Return (X, Y) of the center of cell containing provided text 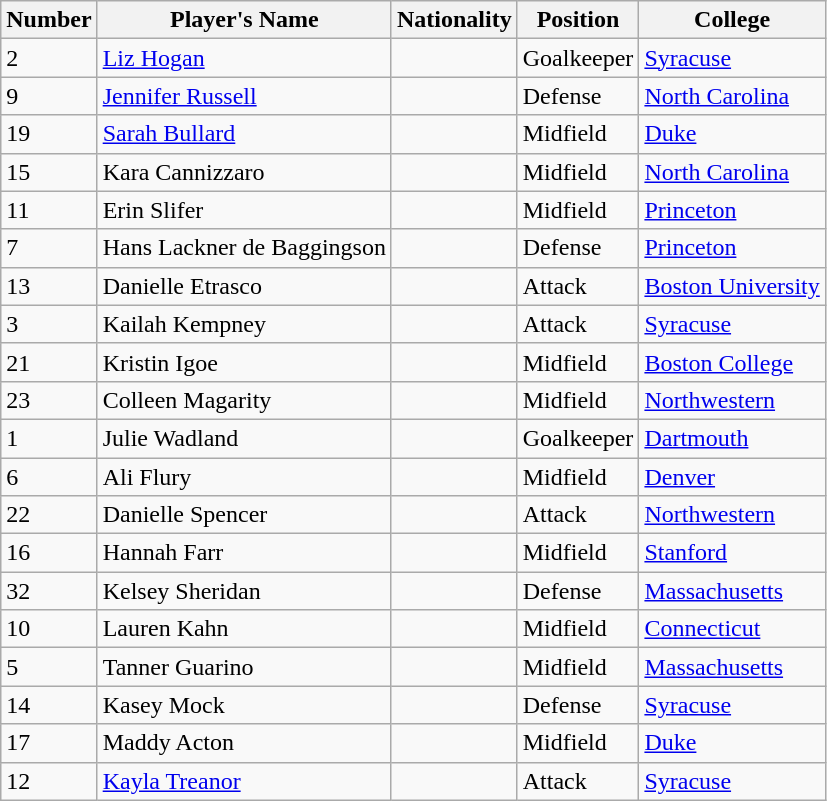
Connecticut (732, 629)
3 (49, 324)
Boston College (732, 362)
Kayla Treanor (244, 781)
Lauren Kahn (244, 629)
Denver (732, 477)
14 (49, 705)
6 (49, 477)
Kristin Igoe (244, 362)
12 (49, 781)
Maddy Acton (244, 743)
Nationality (454, 20)
13 (49, 286)
Sarah Bullard (244, 134)
Jennifer Russell (244, 96)
15 (49, 172)
10 (49, 629)
Kailah Kempney (244, 324)
2 (49, 58)
Stanford (732, 553)
Julie Wadland (244, 438)
Ali Flury (244, 477)
Dartmouth (732, 438)
7 (49, 248)
Boston University (732, 286)
Danielle Spencer (244, 515)
Hans Lackner de Baggingson (244, 248)
1 (49, 438)
Number (49, 20)
Kara Cannizzaro (244, 172)
Kelsey Sheridan (244, 591)
Erin Slifer (244, 210)
College (732, 20)
17 (49, 743)
5 (49, 667)
19 (49, 134)
Colleen Magarity (244, 400)
22 (49, 515)
Hannah Farr (244, 553)
Liz Hogan (244, 58)
16 (49, 553)
Player's Name (244, 20)
21 (49, 362)
23 (49, 400)
Danielle Etrasco (244, 286)
9 (49, 96)
32 (49, 591)
11 (49, 210)
Kasey Mock (244, 705)
Position (578, 20)
Tanner Guarino (244, 667)
